Provide the (x, y) coordinate of the cell's center where the given text is located.  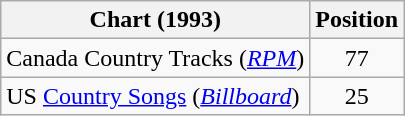
Canada Country Tracks (RPM) (156, 58)
US Country Songs (Billboard) (156, 96)
Position (357, 20)
77 (357, 58)
Chart (1993) (156, 20)
25 (357, 96)
